Detect which cell encompasses the target text, then output its (x, y) center coordinate. 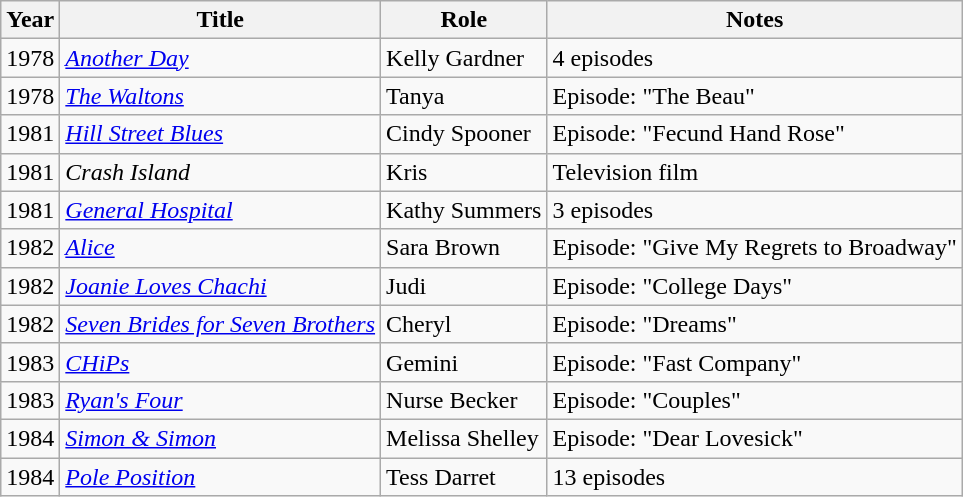
Judi (464, 286)
Kathy Summers (464, 210)
Ryan's Four (220, 400)
Episode: "Dear Lovesick" (754, 438)
Crash Island (220, 172)
Year (30, 20)
Another Day (220, 58)
Seven Brides for Seven Brothers (220, 324)
Title (220, 20)
Kelly Gardner (464, 58)
Episode: "Dreams" (754, 324)
Tess Darret (464, 477)
Gemini (464, 362)
Cindy Spooner (464, 134)
Simon & Simon (220, 438)
13 episodes (754, 477)
Pole Position (220, 477)
Kris (464, 172)
The Waltons (220, 96)
Episode: "The Beau" (754, 96)
General Hospital (220, 210)
4 episodes (754, 58)
Episode: "Fast Company" (754, 362)
Sara Brown (464, 248)
Cheryl (464, 324)
Episode: "Couples" (754, 400)
Nurse Becker (464, 400)
Notes (754, 20)
Role (464, 20)
Alice (220, 248)
Episode: "Give My Regrets to Broadway" (754, 248)
3 episodes (754, 210)
Television film (754, 172)
Joanie Loves Chachi (220, 286)
Hill Street Blues (220, 134)
Tanya (464, 96)
Episode: "Fecund Hand Rose" (754, 134)
Melissa Shelley (464, 438)
Episode: "College Days" (754, 286)
CHiPs (220, 362)
